Find where the given text appears and provide that cell's center as [x, y] coordinate. 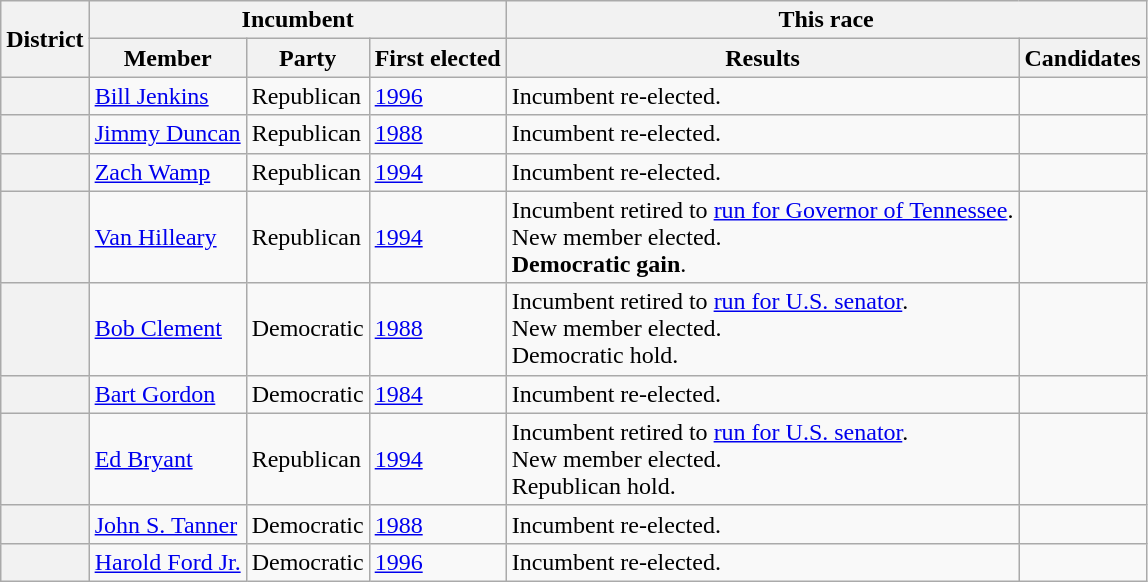
Van Hilleary [168, 237]
1984 [438, 394]
This race [826, 20]
John S. Tanner [168, 524]
Incumbent [298, 20]
Zach Wamp [168, 172]
Incumbent retired to run for U.S. senator.New member elected.Democratic hold. [762, 329]
Member [168, 58]
Party [308, 58]
Incumbent retired to run for U.S. senator.New member elected.Republican hold. [762, 459]
First elected [438, 58]
Incumbent retired to run for Governor of Tennessee.New member elected.Democratic gain. [762, 237]
Bill Jenkins [168, 96]
Bob Clement [168, 329]
Candidates [1082, 58]
Harold Ford Jr. [168, 562]
Results [762, 58]
Jimmy Duncan [168, 134]
Ed Bryant [168, 459]
District [45, 39]
Bart Gordon [168, 394]
